Return [X, Y] of the center of cell containing provided text 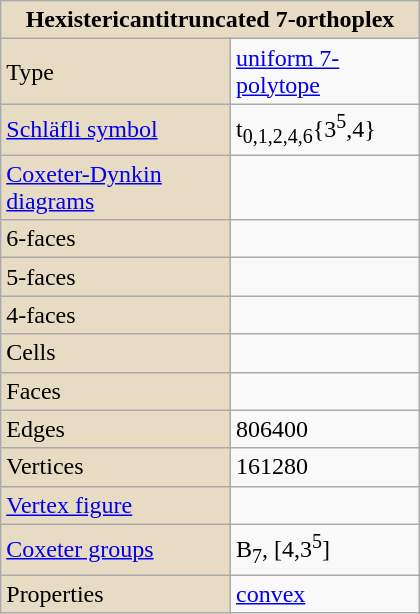
Vertices [116, 467]
Coxeter-Dynkin diagrams [116, 188]
convex [324, 594]
B7, [4,35] [324, 550]
5-faces [116, 277]
Coxeter groups [116, 550]
Faces [116, 391]
Properties [116, 594]
t0,1,2,4,6{35,4} [324, 130]
Vertex figure [116, 505]
uniform 7-polytope [324, 72]
Edges [116, 429]
6-faces [116, 239]
806400 [324, 429]
Hexistericantitruncated 7-orthoplex [210, 20]
Schläfli symbol [116, 130]
161280 [324, 467]
4-faces [116, 315]
Type [116, 72]
Cells [116, 353]
